Pinpoint the cell where the given text exists, returning its (X, Y) midpoint coordinate. 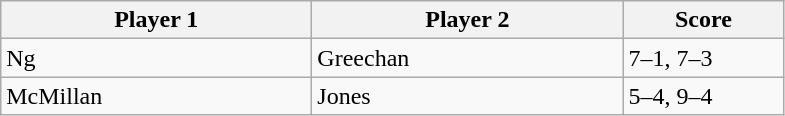
5–4, 9–4 (704, 96)
Jones (468, 96)
Player 1 (156, 20)
7–1, 7–3 (704, 58)
McMillan (156, 96)
Ng (156, 58)
Player 2 (468, 20)
Score (704, 20)
Greechan (468, 58)
